From the cell containing the given text, extract its center point as [x, y] coordinate. 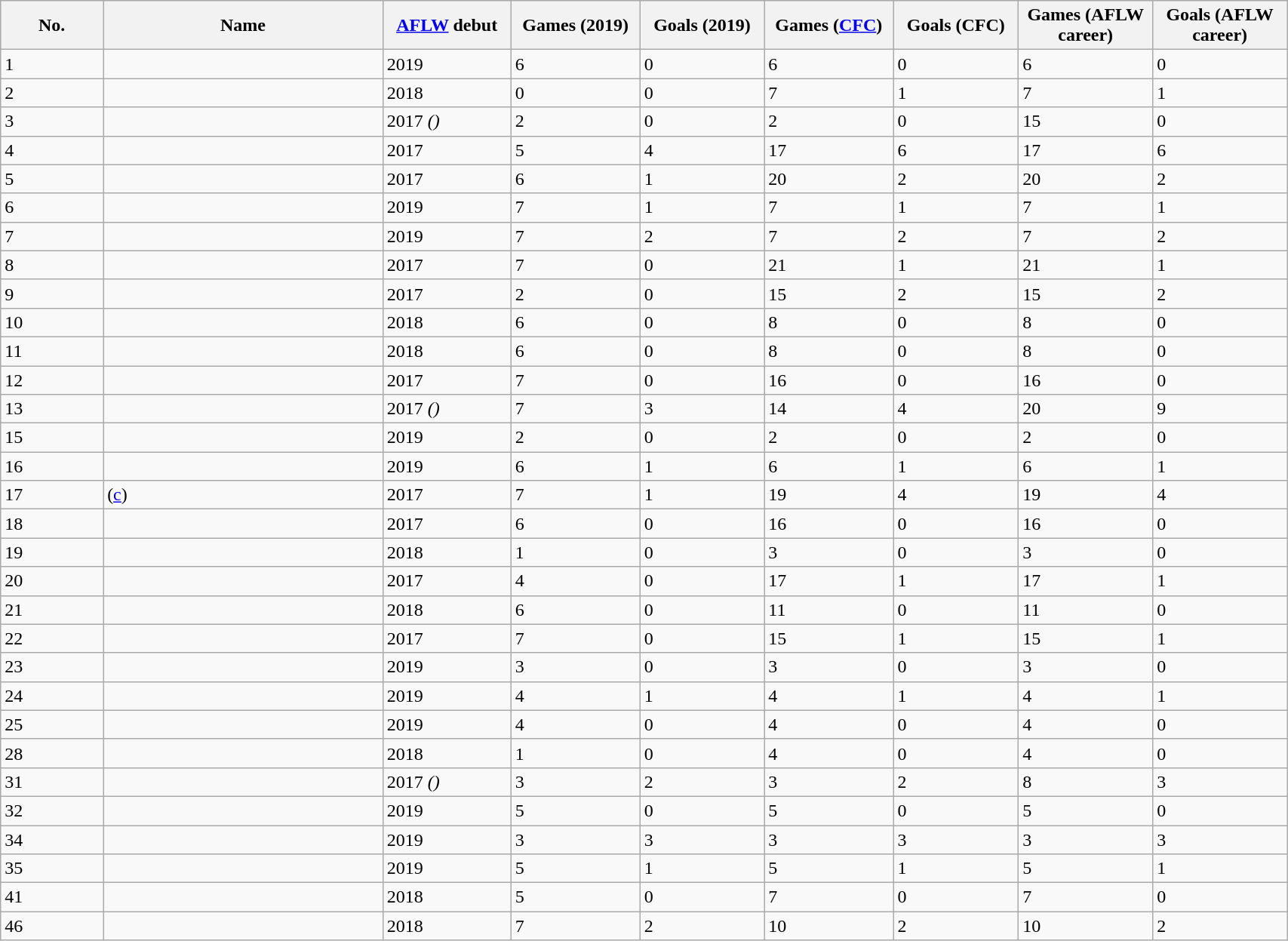
31 [52, 782]
24 [52, 696]
25 [52, 724]
Goals (2019) [702, 26]
(c) [243, 495]
35 [52, 869]
46 [52, 926]
41 [52, 897]
13 [52, 409]
18 [52, 524]
22 [52, 638]
12 [52, 380]
28 [52, 753]
No. [52, 26]
Games (AFLW career) [1086, 26]
AFLW debut [447, 26]
23 [52, 667]
Games (2019) [575, 26]
Goals (AFLW career) [1220, 26]
Goals (CFC) [956, 26]
34 [52, 840]
32 [52, 810]
14 [828, 409]
Games (CFC) [828, 26]
Name [243, 26]
